Capture the cell that displays the provided text and extract its [x, y] central coordinate. 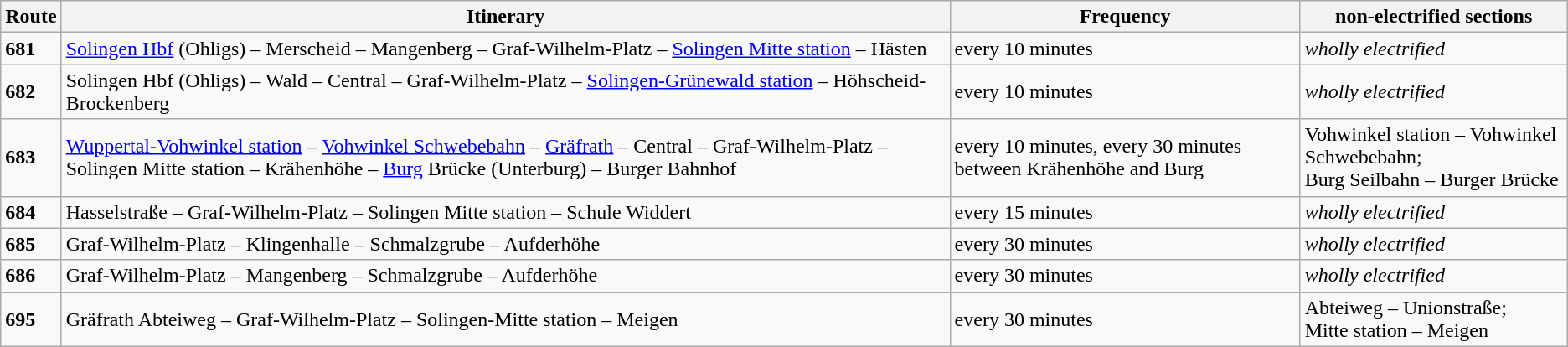
685 [31, 244]
every 15 minutes [1125, 212]
695 [31, 319]
686 [31, 276]
Route [31, 17]
Hasselstraße – Graf-Wilhelm-Platz – Solingen Mitte station – Schule Widdert [506, 212]
Frequency [1125, 17]
Graf-Wilhelm-Platz – Klingenhalle – Schmalzgrube – Aufderhöhe [506, 244]
Abteiweg – Unionstraße;Mitte station – Meigen [1434, 319]
Vohwinkel station – Vohwinkel Schwebebahn;Burg Seilbahn – Burger Brücke [1434, 158]
Gräfrath Abteiweg – Graf-Wilhelm-Platz – Solingen-Mitte station – Meigen [506, 319]
682 [31, 92]
681 [31, 49]
684 [31, 212]
Solingen Hbf (Ohligs) – Wald – Central – Graf-Wilhelm-Platz – Solingen-Grünewald station – Höhscheid-Brockenberg [506, 92]
every 10 minutes, every 30 minutes between Krähenhöhe and Burg [1125, 158]
non-electrified sections [1434, 17]
683 [31, 158]
Itinerary [506, 17]
Graf-Wilhelm-Platz – Mangenberg – Schmalzgrube – Aufderhöhe [506, 276]
Solingen Hbf (Ohligs) – Merscheid – Mangenberg – Graf-Wilhelm-Platz – Solingen Mitte station – Hästen [506, 49]
